Locate the cell with the specified text and output its (x, y) center coordinate. 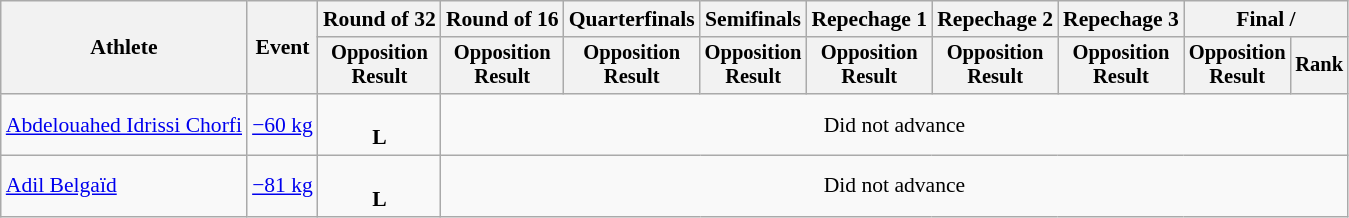
−81 kg (282, 186)
Final / (1266, 19)
Athlete (124, 48)
Adil Belgaïd (124, 186)
Abdelouahed Idrissi Chorfi (124, 124)
Round of 16 (502, 19)
Event (282, 48)
Repechage 2 (995, 19)
Rank (1319, 66)
Repechage 1 (869, 19)
Repechage 3 (1121, 19)
Quarterfinals (632, 19)
−60 kg (282, 124)
Round of 32 (380, 19)
Semifinals (754, 19)
